Find where the given text appears and provide that cell's center as [X, Y] coordinate. 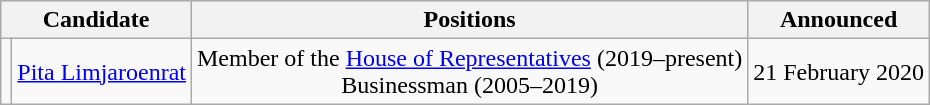
21 February 2020 [839, 72]
Candidate [96, 20]
Pita Limjaroenrat [102, 72]
Member of the House of Representatives (2019–present)Businessman (2005–2019) [469, 72]
Announced [839, 20]
Positions [469, 20]
